Pinpoint the cell where the given text exists, returning its (x, y) midpoint coordinate. 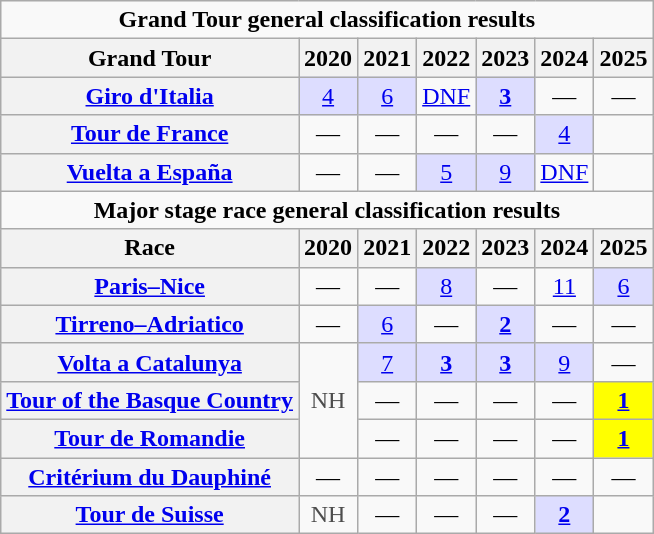
Tour de France (150, 134)
Race (150, 248)
Grand Tour general classification results (327, 20)
Giro d'Italia (150, 96)
Tour de Romandie (150, 438)
Tirreno–Adriatico (150, 324)
Major stage race general classification results (327, 210)
Tour de Suisse (150, 515)
7 (388, 362)
Volta a Catalunya (150, 362)
8 (446, 286)
Critérium du Dauphiné (150, 477)
5 (446, 172)
Tour of the Basque Country (150, 400)
Vuelta a España (150, 172)
11 (564, 286)
Grand Tour (150, 58)
Paris–Nice (150, 286)
